Return the [X, Y] coordinate for the center point of the cell that contains the specified text.  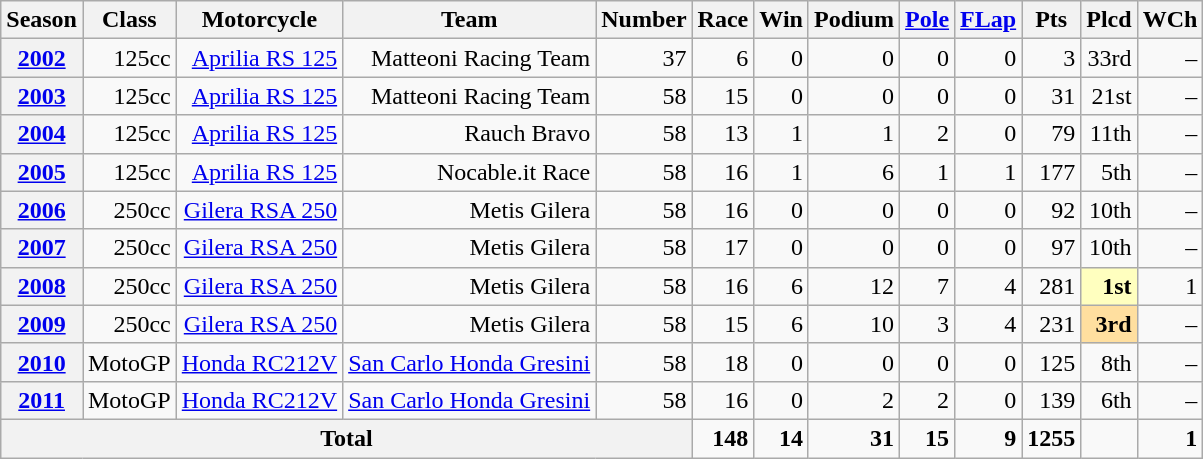
21st [1109, 96]
33rd [1109, 58]
Pole [928, 20]
2005 [42, 172]
18 [723, 362]
2009 [42, 324]
Podium [854, 20]
Team [470, 20]
Plcd [1109, 20]
92 [1052, 210]
Motorcycle [259, 20]
Rauch Bravo [470, 134]
148 [723, 438]
9 [988, 438]
2010 [42, 362]
231 [1052, 324]
2011 [42, 400]
79 [1052, 134]
37 [644, 58]
WCh [1170, 20]
139 [1052, 400]
2003 [42, 96]
14 [782, 438]
177 [1052, 172]
Class [129, 20]
11th [1109, 134]
Total [346, 438]
Nocable.it Race [470, 172]
8th [1109, 362]
17 [723, 248]
Number [644, 20]
1255 [1052, 438]
7 [928, 286]
Pts [1052, 20]
Season [42, 20]
281 [1052, 286]
2002 [42, 58]
Race [723, 20]
FLap [988, 20]
Win [782, 20]
1st [1109, 286]
13 [723, 134]
6th [1109, 400]
97 [1052, 248]
125 [1052, 362]
12 [854, 286]
2006 [42, 210]
2008 [42, 286]
5th [1109, 172]
2007 [42, 248]
3rd [1109, 324]
2004 [42, 134]
10 [854, 324]
